Find where the given text appears and provide that cell's center as (X, Y) coordinate. 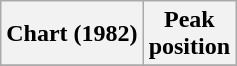
Chart (1982) (72, 34)
Peakposition (189, 34)
